Return the [X, Y] coordinate for the center point of the cell that contains the specified text.  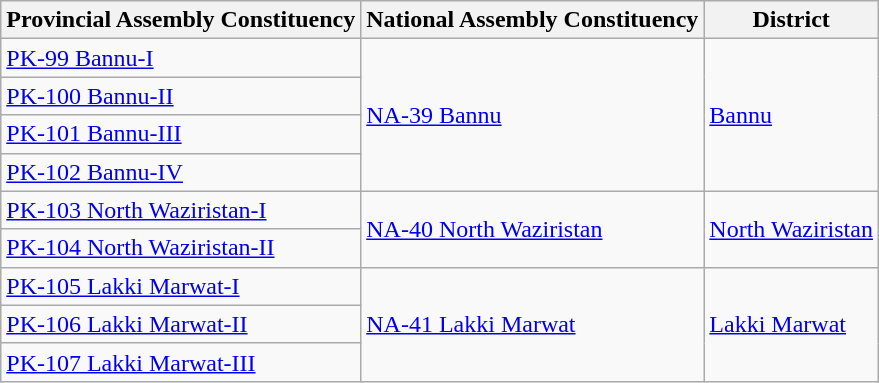
PK-102 Bannu-IV [181, 172]
North Waziristan [792, 229]
PK-100 Bannu-II [181, 96]
PK-101 Bannu-III [181, 134]
PK-105 Lakki Marwat-I [181, 286]
Provincial Assembly Constituency [181, 20]
PK-106 Lakki Marwat-II [181, 324]
PK-104 North Waziristan-II [181, 248]
Bannu [792, 115]
District [792, 20]
PK-103 North Waziristan-I [181, 210]
PK-107 Lakki Marwat-III [181, 362]
NA-41 Lakki Marwat [532, 324]
Lakki Marwat [792, 324]
NA-40 North Waziristan [532, 229]
National Assembly Constituency [532, 20]
NA-39 Bannu [532, 115]
PK-99 Bannu-I [181, 58]
